Pinpoint the cell where the given text exists, returning its [x, y] midpoint coordinate. 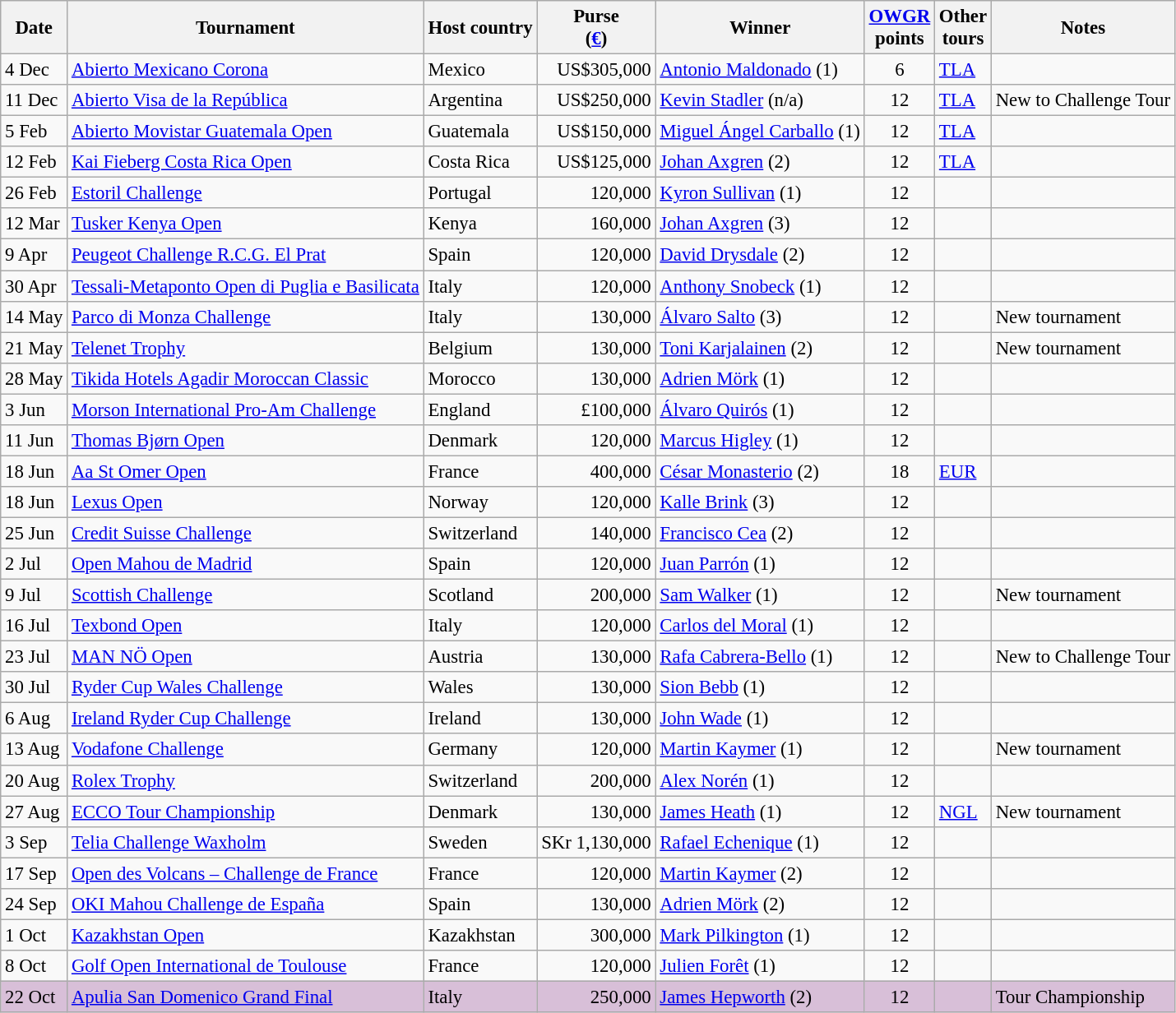
2 Jul [35, 564]
Open Mahou de Madrid [246, 564]
Golf Open International de Toulouse [246, 966]
27 Aug [35, 812]
EUR [964, 471]
Norway [480, 502]
16 Jul [35, 626]
Lexus Open [246, 502]
Abierto Visa de la República [246, 100]
US$250,000 [596, 100]
Mexico [480, 70]
Telia Challenge Waxholm [246, 842]
28 May [35, 378]
9 Apr [35, 255]
Aa St Omer Open [246, 471]
Antonio Maldonado (1) [760, 70]
OKI Mahou Challenge de España [246, 904]
Ireland [480, 719]
Abierto Movistar Guatemala Open [246, 132]
Adrien Mörk (2) [760, 904]
400,000 [596, 471]
Belgium [480, 348]
Rafael Echenique (1) [760, 842]
14 May [35, 317]
Adrien Mörk (1) [760, 378]
Date [35, 28]
4 Dec [35, 70]
Open des Volcans – Challenge de France [246, 873]
James Heath (1) [760, 812]
Peugeot Challenge R.C.G. El Prat [246, 255]
25 Jun [35, 533]
Álvaro Salto (3) [760, 317]
300,000 [596, 935]
John Wade (1) [760, 719]
Kai Fieberg Costa Rica Open [246, 162]
Toni Karjalainen (2) [760, 348]
Argentina [480, 100]
Ryder Cup Wales Challenge [246, 687]
Tessali-Metaponto Open di Puglia e Basilicata [246, 286]
Marcus Higley (1) [760, 441]
Julien Forêt (1) [760, 966]
Ireland Ryder Cup Challenge [246, 719]
140,000 [596, 533]
Tour Championship [1082, 997]
Winner [760, 28]
23 Jul [35, 657]
Sam Walker (1) [760, 595]
17 Sep [35, 873]
30 Apr [35, 286]
Costa Rica [480, 162]
£100,000 [596, 409]
13 Aug [35, 750]
Morson International Pro-Am Challenge [246, 409]
Sion Bebb (1) [760, 687]
Kenya [480, 224]
1 Oct [35, 935]
Tournament [246, 28]
US$150,000 [596, 132]
3 Jun [35, 409]
Host country [480, 28]
18 [900, 471]
Johan Axgren (2) [760, 162]
Mark Pilkington (1) [760, 935]
Sweden [480, 842]
30 Jul [35, 687]
Martin Kaymer (2) [760, 873]
Scotland [480, 595]
Francisco Cea (2) [760, 533]
OWGRpoints [900, 28]
Scottish Challenge [246, 595]
Rafa Cabrera-Bello (1) [760, 657]
Kevin Stadler (n/a) [760, 100]
Guatemala [480, 132]
Carlos del Moral (1) [760, 626]
Notes [1082, 28]
Miguel Ángel Carballo (1) [760, 132]
9 Jul [35, 595]
Thomas Bjørn Open [246, 441]
Tusker Kenya Open [246, 224]
US$305,000 [596, 70]
Vodafone Challenge [246, 750]
Portugal [480, 193]
César Monasterio (2) [760, 471]
250,000 [596, 997]
160,000 [596, 224]
NGL [964, 812]
Parco di Monza Challenge [246, 317]
Morocco [480, 378]
26 Feb [35, 193]
21 May [35, 348]
Telenet Trophy [246, 348]
England [480, 409]
Kyron Sullivan (1) [760, 193]
Credit Suisse Challenge [246, 533]
Johan Axgren (3) [760, 224]
20 Aug [35, 780]
22 Oct [35, 997]
11 Dec [35, 100]
24 Sep [35, 904]
US$125,000 [596, 162]
12 Mar [35, 224]
SKr 1,130,000 [596, 842]
Kalle Brink (3) [760, 502]
Apulia San Domenico Grand Final [246, 997]
Austria [480, 657]
MAN NÖ Open [246, 657]
Kazakhstan Open [246, 935]
Álvaro Quirós (1) [760, 409]
Kazakhstan [480, 935]
Texbond Open [246, 626]
3 Sep [35, 842]
Anthony Snobeck (1) [760, 286]
6 Aug [35, 719]
Alex Norén (1) [760, 780]
Germany [480, 750]
12 Feb [35, 162]
Abierto Mexicano Corona [246, 70]
Purse(€) [596, 28]
5 Feb [35, 132]
ECCO Tour Championship [246, 812]
Rolex Trophy [246, 780]
James Hepworth (2) [760, 997]
Estoril Challenge [246, 193]
6 [900, 70]
11 Jun [35, 441]
Othertours [964, 28]
Tikida Hotels Agadir Moroccan Classic [246, 378]
8 Oct [35, 966]
Martin Kaymer (1) [760, 750]
Juan Parrón (1) [760, 564]
David Drysdale (2) [760, 255]
Wales [480, 687]
